Capture the cell that displays the provided text and extract its [x, y] central coordinate. 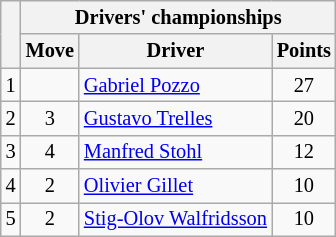
Drivers' championships [178, 17]
Manfred Stohl [176, 152]
Gabriel Pozzo [176, 85]
1 [11, 85]
5 [11, 219]
12 [304, 152]
Stig-Olov Walfridsson [176, 219]
Gustavo Trelles [176, 118]
20 [304, 118]
Points [304, 51]
Move [50, 51]
27 [304, 85]
Olivier Gillet [176, 186]
Driver [176, 51]
